Search for the cell housing the specified text and yield its (x, y) center coordinate. 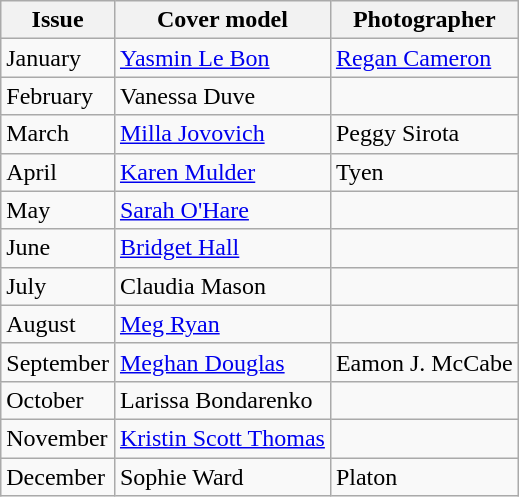
Photographer (424, 20)
Claudia Mason (222, 286)
Vanessa Duve (222, 96)
Meghan Douglas (222, 362)
Yasmin Le Bon (222, 58)
Sophie Ward (222, 477)
January (58, 58)
June (58, 248)
November (58, 438)
March (58, 134)
September (58, 362)
Kristin Scott Thomas (222, 438)
Sarah O'Hare (222, 210)
Cover model (222, 20)
Bridget Hall (222, 248)
Milla Jovovich (222, 134)
December (58, 477)
Regan Cameron (424, 58)
Karen Mulder (222, 172)
Platon (424, 477)
February (58, 96)
October (58, 400)
August (58, 324)
Tyen (424, 172)
Meg Ryan (222, 324)
Peggy Sirota (424, 134)
Eamon J. McCabe (424, 362)
Issue (58, 20)
May (58, 210)
July (58, 286)
April (58, 172)
Larissa Bondarenko (222, 400)
